Provide the (x, y) coordinate of the cell's center where the given text is located.  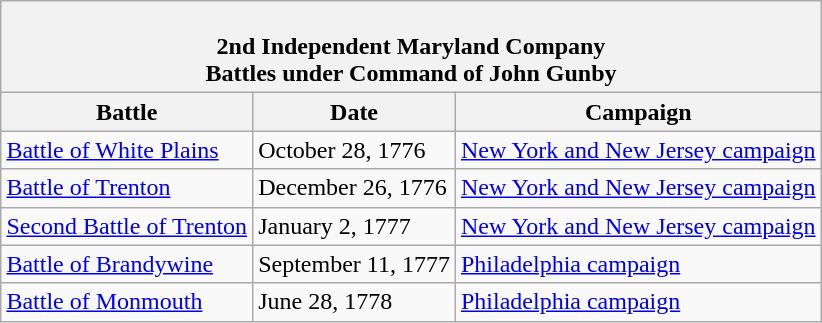
Battle of Monmouth (127, 302)
Date (354, 112)
2nd Independent Maryland Company Battles under Command of John Gunby (411, 47)
October 28, 1776 (354, 150)
Battle of White Plains (127, 150)
June 28, 1778 (354, 302)
Battle of Brandywine (127, 264)
January 2, 1777 (354, 226)
September 11, 1777 (354, 264)
Second Battle of Trenton (127, 226)
Battle (127, 112)
Battle of Trenton (127, 188)
Campaign (638, 112)
December 26, 1776 (354, 188)
